Search for the cell housing the specified text and yield its [x, y] center coordinate. 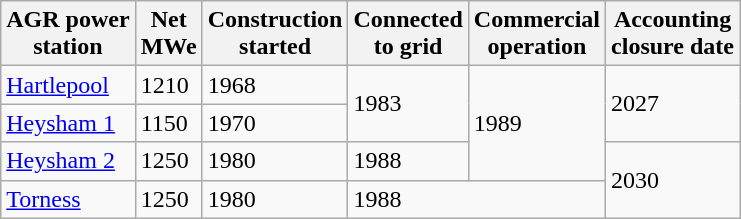
1968 [275, 85]
1150 [168, 123]
1983 [408, 104]
1989 [536, 123]
Constructionstarted [275, 34]
Heysham 2 [68, 161]
1970 [275, 123]
Accountingclosure date [673, 34]
2027 [673, 104]
Heysham 1 [68, 123]
Torness [68, 199]
Connectedto grid [408, 34]
Hartlepool [68, 85]
NetMWe [168, 34]
AGR powerstation [68, 34]
Commercialoperation [536, 34]
2030 [673, 180]
1210 [168, 85]
